Scan for the cell matching the given text and deliver its [X, Y] coordinate at center. 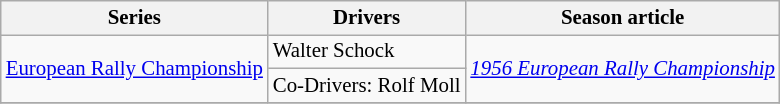
European Rally Championship [134, 68]
Drivers [367, 18]
Series [134, 18]
Season article [622, 18]
Walter Schock [367, 51]
Co-Drivers: Rolf Moll [367, 85]
1956 European Rally Championship [622, 68]
